From the cell containing the given text, extract its center point as [x, y] coordinate. 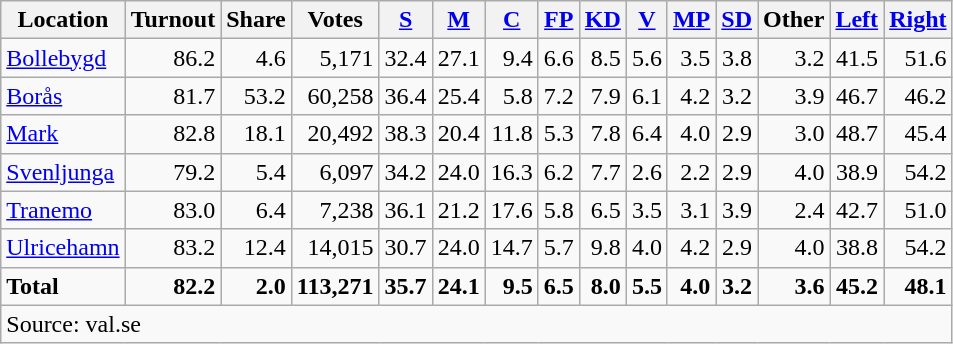
4.6 [256, 58]
11.8 [512, 134]
82.8 [173, 134]
6.1 [646, 96]
17.6 [512, 210]
V [646, 20]
Other [794, 20]
6.6 [558, 58]
Votes [335, 20]
Source: val.se [476, 324]
12.4 [256, 248]
Bollebygd [63, 58]
7.8 [602, 134]
20.4 [458, 134]
Right [918, 20]
7.7 [602, 172]
3.1 [691, 210]
3.8 [737, 58]
51.0 [918, 210]
83.0 [173, 210]
7.2 [558, 96]
48.1 [918, 286]
86.2 [173, 58]
9.4 [512, 58]
2.2 [691, 172]
113,271 [335, 286]
79.2 [173, 172]
34.2 [406, 172]
5,171 [335, 58]
KD [602, 20]
8.0 [602, 286]
5.4 [256, 172]
24.1 [458, 286]
46.7 [857, 96]
14.7 [512, 248]
9.8 [602, 248]
5.7 [558, 248]
2.0 [256, 286]
Total [63, 286]
Svenljunga [63, 172]
M [458, 20]
6.2 [558, 172]
18.1 [256, 134]
5.6 [646, 58]
30.7 [406, 248]
2.6 [646, 172]
MP [691, 20]
82.2 [173, 286]
SD [737, 20]
Share [256, 20]
46.2 [918, 96]
48.7 [857, 134]
5.3 [558, 134]
38.3 [406, 134]
C [512, 20]
36.4 [406, 96]
36.1 [406, 210]
3.0 [794, 134]
5.5 [646, 286]
16.3 [512, 172]
45.2 [857, 286]
45.4 [918, 134]
32.4 [406, 58]
Location [63, 20]
Turnout [173, 20]
81.7 [173, 96]
6,097 [335, 172]
Ulricehamn [63, 248]
20,492 [335, 134]
2.4 [794, 210]
21.2 [458, 210]
53.2 [256, 96]
60,258 [335, 96]
83.2 [173, 248]
38.9 [857, 172]
3.6 [794, 286]
Tranemo [63, 210]
7.9 [602, 96]
25.4 [458, 96]
38.8 [857, 248]
7,238 [335, 210]
35.7 [406, 286]
27.1 [458, 58]
Borås [63, 96]
8.5 [602, 58]
51.6 [918, 58]
14,015 [335, 248]
S [406, 20]
42.7 [857, 210]
41.5 [857, 58]
Mark [63, 134]
FP [558, 20]
Left [857, 20]
9.5 [512, 286]
